Pinpoint the cell where the given text exists, returning its [x, y] midpoint coordinate. 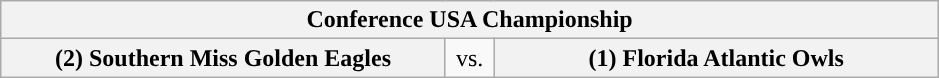
Conference USA Championship [470, 20]
vs. [470, 58]
(1) Florida Atlantic Owls [716, 58]
(2) Southern Miss Golden Eagles [224, 58]
